For the text-containing cell, return its midpoint in (x, y) coordinate format. 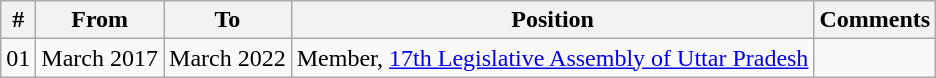
March 2017 (100, 58)
01 (18, 58)
# (18, 20)
To (228, 20)
Position (552, 20)
From (100, 20)
March 2022 (228, 58)
Comments (875, 20)
Member, 17th Legislative Assembly of Uttar Pradesh (552, 58)
